Scan for the cell matching the given text and deliver its (x, y) coordinate at center. 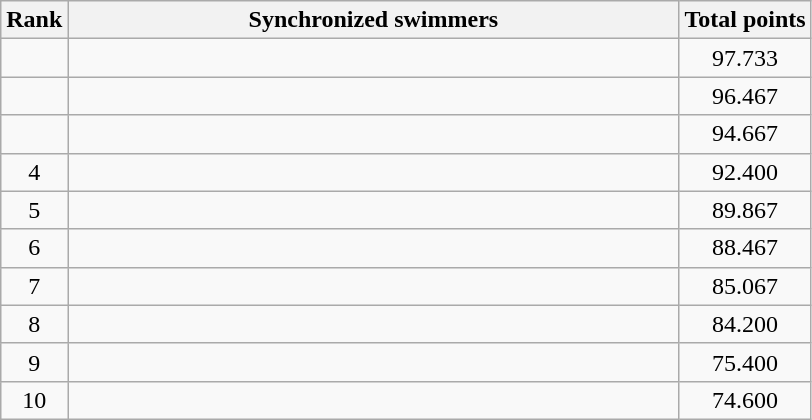
85.067 (745, 286)
8 (34, 324)
Synchronized swimmers (374, 20)
74.600 (745, 400)
94.667 (745, 134)
5 (34, 210)
10 (34, 400)
6 (34, 248)
4 (34, 172)
Rank (34, 20)
88.467 (745, 248)
84.200 (745, 324)
89.867 (745, 210)
Total points (745, 20)
96.467 (745, 96)
75.400 (745, 362)
7 (34, 286)
92.400 (745, 172)
97.733 (745, 58)
9 (34, 362)
